Return (X, Y) of the center of cell containing provided text 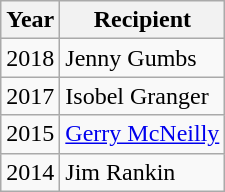
2017 (30, 96)
Isobel Granger (142, 96)
Jenny Gumbs (142, 58)
Gerry McNeilly (142, 134)
2018 (30, 58)
2015 (30, 134)
2014 (30, 172)
Recipient (142, 20)
Year (30, 20)
Jim Rankin (142, 172)
